For the text-containing cell, return its midpoint in [x, y] coordinate format. 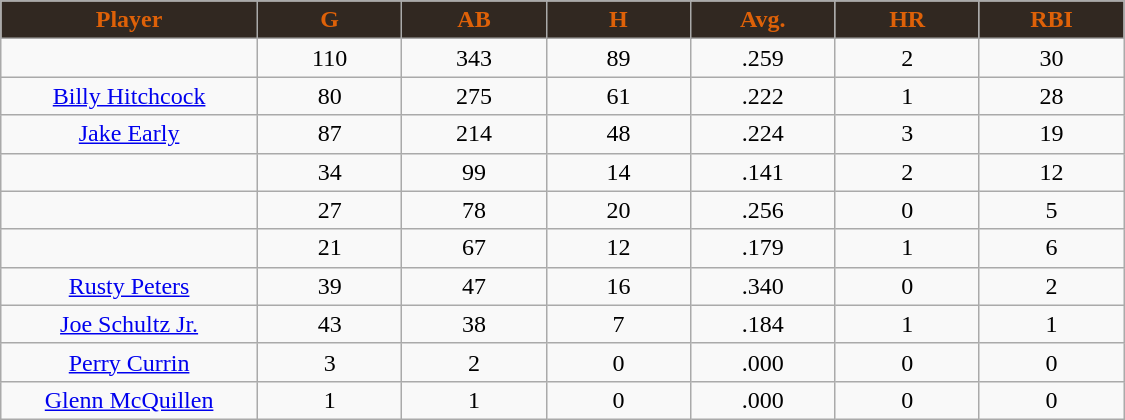
67 [474, 248]
80 [329, 96]
214 [474, 134]
16 [618, 286]
61 [618, 96]
275 [474, 96]
21 [329, 248]
7 [618, 324]
30 [1052, 58]
78 [474, 210]
.340 [763, 286]
20 [618, 210]
110 [329, 58]
34 [329, 172]
5 [1052, 210]
19 [1052, 134]
G [329, 20]
87 [329, 134]
28 [1052, 96]
Rusty Peters [130, 286]
.184 [763, 324]
47 [474, 286]
43 [329, 324]
Jake Early [130, 134]
.224 [763, 134]
H [618, 20]
38 [474, 324]
HR [907, 20]
Billy Hitchcock [130, 96]
48 [618, 134]
14 [618, 172]
RBI [1052, 20]
Glenn McQuillen [130, 400]
Perry Currin [130, 362]
89 [618, 58]
.222 [763, 96]
6 [1052, 248]
Avg. [763, 20]
.179 [763, 248]
39 [329, 286]
AB [474, 20]
Joe Schultz Jr. [130, 324]
99 [474, 172]
27 [329, 210]
.141 [763, 172]
.256 [763, 210]
343 [474, 58]
.259 [763, 58]
Player [130, 20]
